Provide the (x, y) coordinate of the cell's center where the given text is located.  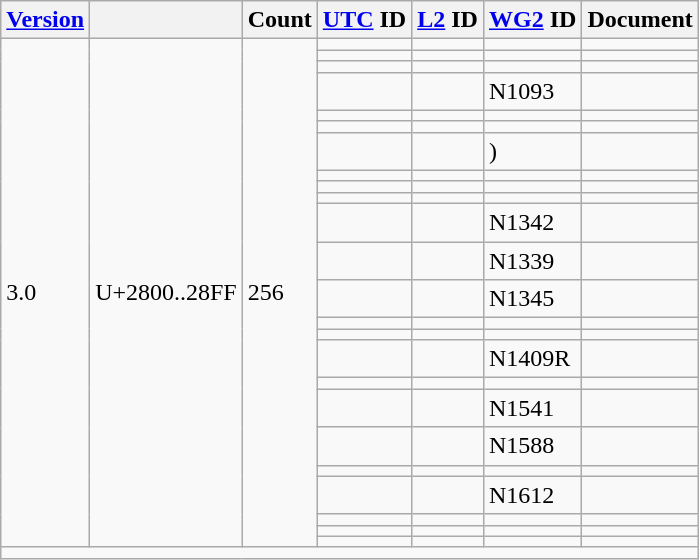
3.0 (46, 293)
N1345 (532, 299)
N1093 (532, 91)
Document (640, 20)
N1342 (532, 222)
) (532, 151)
N1339 (532, 261)
L2 ID (448, 20)
N1588 (532, 446)
N1409R (532, 359)
UTC ID (364, 20)
256 (280, 293)
N1612 (532, 495)
N1541 (532, 408)
WG2 ID (532, 20)
Version (46, 20)
U+2800..28FF (166, 293)
Count (280, 20)
